Provide the [X, Y] coordinate of the cell's center where the given text is located.  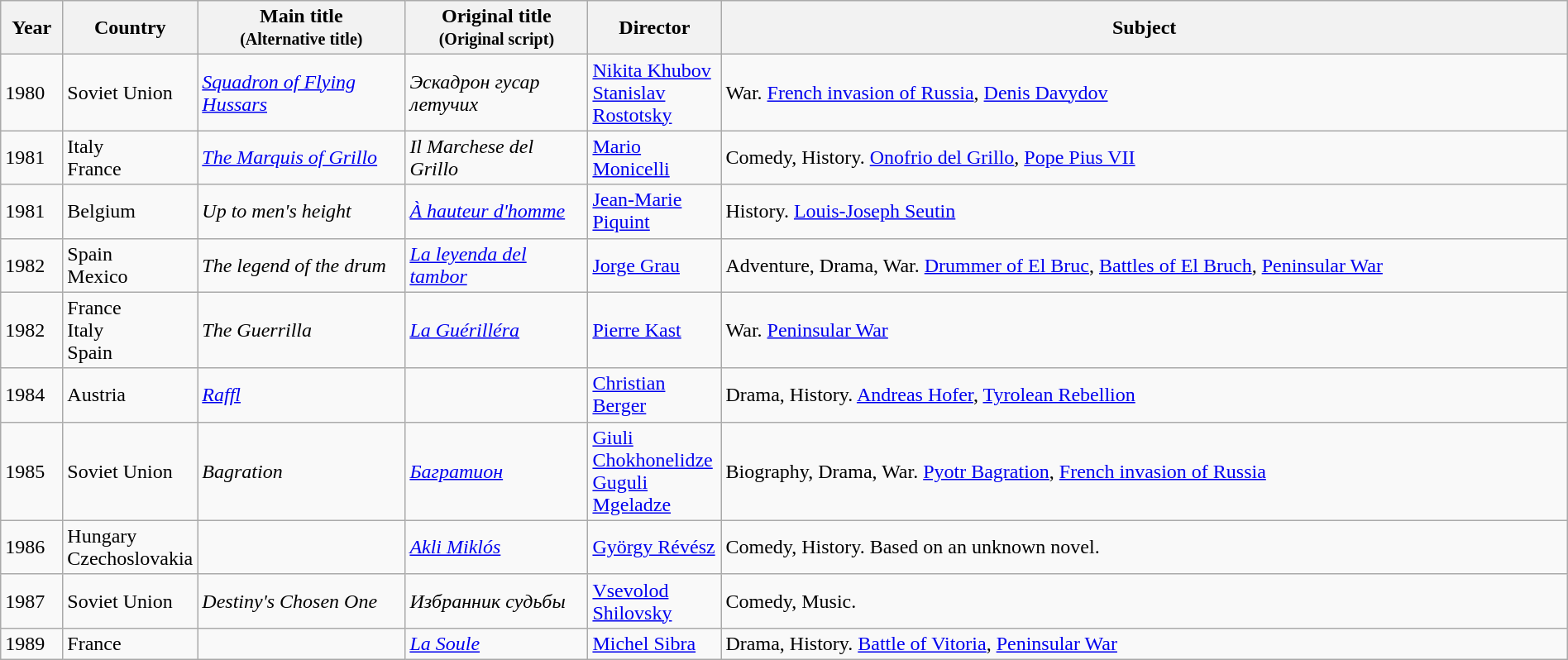
Comedy, History. Onofrio del Grillo, Pope Pius VII [1145, 157]
La Guérilléra [496, 330]
Mario Monicelli [655, 157]
ItalyFrance [131, 157]
Subject [1145, 28]
1980 [31, 93]
HungaryCzechoslovakia [131, 548]
Giuli ChokhonelidzeGuguli Mgeladze [655, 471]
Vsevolod Shilovsky [655, 600]
War. Peninsular War [1145, 330]
Jorge Grau [655, 265]
Adventure, Drama, War. Drummer of El Bruc, Battles of El Bruch, Peninsular War [1145, 265]
Biography, Drama, War. Pyotr Bagration, French invasion of Russia [1145, 471]
Belgium [131, 212]
Raffl [301, 395]
Squadron of Flying Hussars [301, 93]
The Guerrilla [301, 330]
Bagration [301, 471]
Il Marchese del Grillo [496, 157]
Drama, History. Battle of Vitoria, Peninsular War [1145, 643]
Багратион [496, 471]
1986 [31, 548]
Director [655, 28]
Country [131, 28]
Comedy, Music. [1145, 600]
Эскадрон гусар летучих [496, 93]
Up to men's height [301, 212]
Austria [131, 395]
La Soule [496, 643]
The legend of the drum [301, 265]
Jean-Marie Piquint [655, 212]
Comedy, History. Based on an unknown novel. [1145, 548]
War. French invasion of Russia, Denis Davydov [1145, 93]
Избранник судьбы [496, 600]
À hauteur d'homme [496, 212]
Pierre Kast [655, 330]
France [131, 643]
Original title(Original script) [496, 28]
György Révész [655, 548]
1985 [31, 471]
Drama, History. Andreas Hofer, Tyrolean Rebellion [1145, 395]
Year [31, 28]
Christian Berger [655, 395]
Main title(Alternative title) [301, 28]
Nikita KhubovStanislav Rostotsky [655, 93]
1989 [31, 643]
Destiny's Chosen One [301, 600]
1984 [31, 395]
SpainMexico [131, 265]
Michel Sibra [655, 643]
1987 [31, 600]
FranceItalySpain [131, 330]
La leyenda del tambor [496, 265]
The Marquis of Grillo [301, 157]
History. Louis-Joseph Seutin [1145, 212]
Akli Miklós [496, 548]
